Detect which cell encompasses the target text, then output its (X, Y) center coordinate. 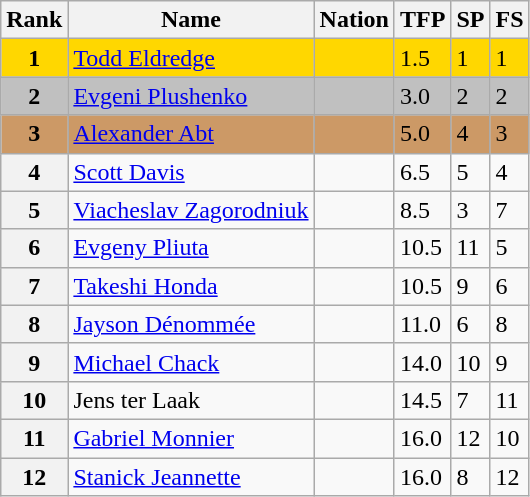
Rank (34, 20)
Evgeny Pliuta (191, 248)
Michael Chack (191, 362)
6.5 (422, 172)
Alexander Abt (191, 134)
8.5 (422, 210)
14.0 (422, 362)
Evgeni Plushenko (191, 96)
5.0 (422, 134)
3.0 (422, 96)
Nation (354, 20)
Viacheslav Zagorodniuk (191, 210)
Jayson Dénommée (191, 324)
Stanick Jeannette (191, 477)
14.5 (422, 400)
FS (510, 20)
Scott Davis (191, 172)
TFP (422, 20)
Gabriel Monnier (191, 438)
1.5 (422, 58)
Name (191, 20)
Jens ter Laak (191, 400)
11.0 (422, 324)
Takeshi Honda (191, 286)
SP (470, 20)
Todd Eldredge (191, 58)
